For the text-containing cell, return its midpoint in (X, Y) coordinate format. 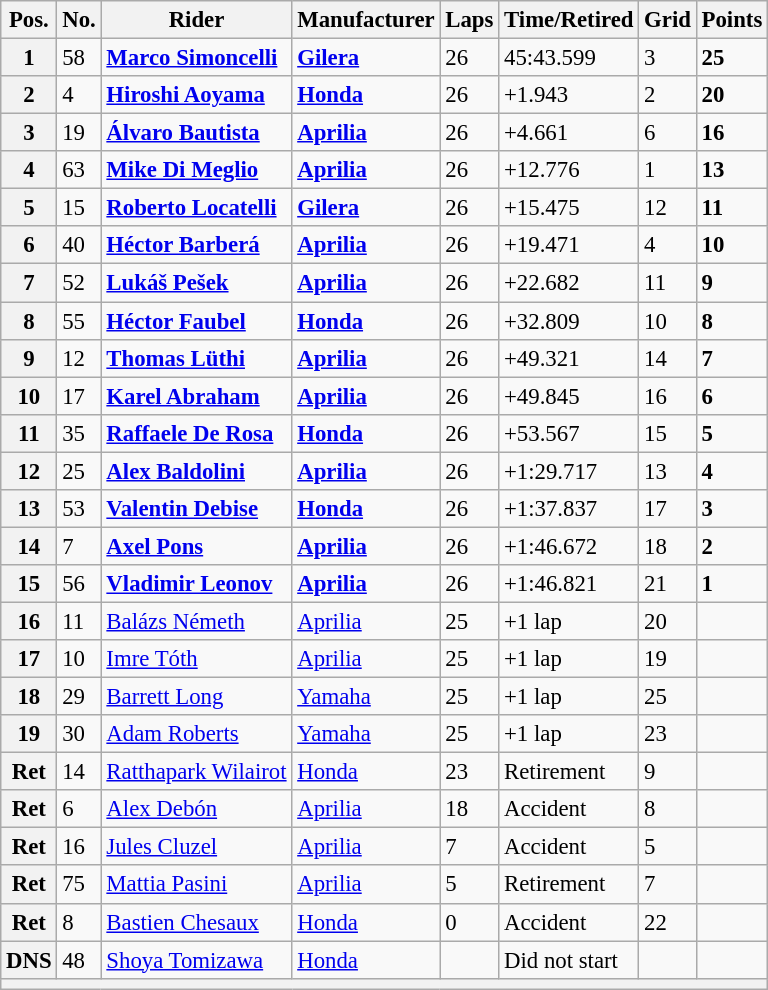
+1.943 (569, 95)
+53.567 (569, 433)
+22.682 (569, 283)
29 (79, 697)
Manufacturer (366, 20)
Imre Tóth (196, 659)
30 (79, 734)
Did not start (569, 960)
Pos. (29, 20)
+1:37.837 (569, 509)
22 (668, 922)
45:43.599 (569, 58)
52 (79, 283)
Grid (668, 20)
Karel Abraham (196, 396)
58 (79, 58)
75 (79, 885)
Shoya Tomizawa (196, 960)
+19.471 (569, 245)
21 (668, 584)
Marco Simoncelli (196, 58)
Jules Cluzel (196, 847)
35 (79, 433)
Thomas Lüthi (196, 358)
Mike Di Meglio (196, 170)
Héctor Barberá (196, 245)
48 (79, 960)
+4.661 (569, 133)
Rider (196, 20)
Axel Pons (196, 546)
Héctor Faubel (196, 321)
53 (79, 509)
0 (470, 922)
+12.776 (569, 170)
Vladimir Leonov (196, 584)
Barrett Long (196, 697)
+1:46.821 (569, 584)
Ratthapark Wilairot (196, 772)
Raffaele De Rosa (196, 433)
Points (732, 20)
Balázs Németh (196, 621)
+1:46.672 (569, 546)
Mattia Pasini (196, 885)
55 (79, 321)
+49.845 (569, 396)
63 (79, 170)
Lukáš Pešek (196, 283)
40 (79, 245)
No. (79, 20)
Álvaro Bautista (196, 133)
DNS (29, 960)
Laps (470, 20)
Adam Roberts (196, 734)
Bastien Chesaux (196, 922)
Time/Retired (569, 20)
Valentin Debise (196, 509)
Hiroshi Aoyama (196, 95)
Roberto Locatelli (196, 208)
Alex Baldolini (196, 471)
+49.321 (569, 358)
Alex Debón (196, 809)
56 (79, 584)
+1:29.717 (569, 471)
+15.475 (569, 208)
+32.809 (569, 321)
